Scan for the cell matching the given text and deliver its (X, Y) coordinate at center. 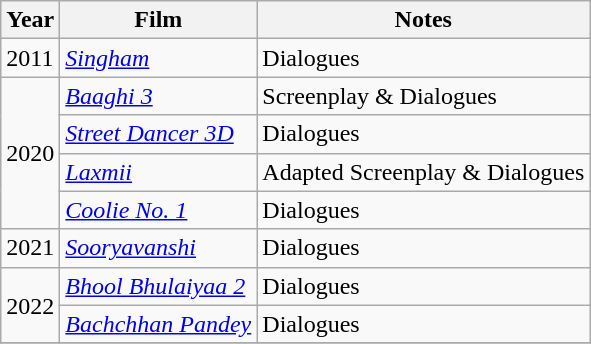
2021 (30, 248)
2011 (30, 58)
Laxmii (158, 172)
Street Dancer 3D (158, 134)
Screenplay & Dialogues (424, 96)
Baaghi 3 (158, 96)
2022 (30, 305)
Coolie No. 1 (158, 210)
Bachchhan Pandey (158, 324)
2020 (30, 153)
Notes (424, 20)
Bhool Bhulaiyaa 2 (158, 286)
Year (30, 20)
Sooryavanshi (158, 248)
Film (158, 20)
Adapted Screenplay & Dialogues (424, 172)
Singham (158, 58)
